Capture the cell that displays the provided text and extract its [x, y] central coordinate. 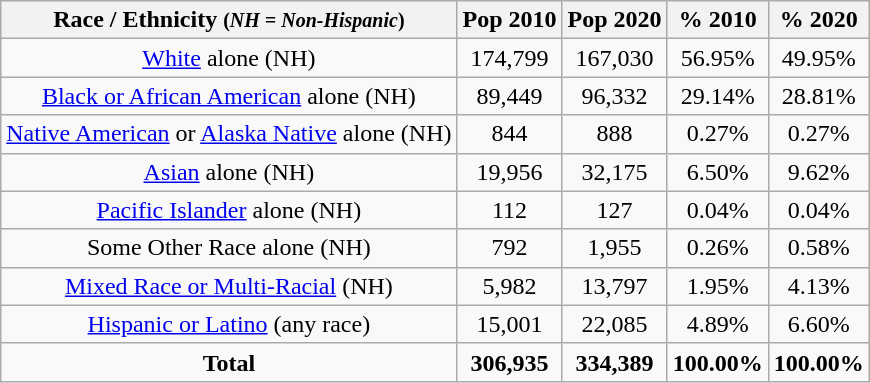
Native American or Alaska Native alone (NH) [229, 134]
174,799 [510, 58]
56.95% [718, 58]
112 [510, 210]
Pacific Islander alone (NH) [229, 210]
White alone (NH) [229, 58]
792 [510, 248]
Total [229, 362]
Black or African American alone (NH) [229, 96]
4.13% [818, 286]
6.60% [818, 324]
127 [614, 210]
Race / Ethnicity (NH = Non-Hispanic) [229, 20]
19,956 [510, 172]
49.95% [818, 58]
15,001 [510, 324]
6.50% [718, 172]
Mixed Race or Multi-Racial (NH) [229, 286]
306,935 [510, 362]
0.26% [718, 248]
Pop 2020 [614, 20]
5,982 [510, 286]
Some Other Race alone (NH) [229, 248]
28.81% [818, 96]
Asian alone (NH) [229, 172]
% 2010 [718, 20]
13,797 [614, 286]
Pop 2010 [510, 20]
4.89% [718, 324]
% 2020 [818, 20]
89,449 [510, 96]
888 [614, 134]
9.62% [818, 172]
96,332 [614, 96]
844 [510, 134]
29.14% [718, 96]
0.58% [818, 248]
32,175 [614, 172]
334,389 [614, 362]
22,085 [614, 324]
Hispanic or Latino (any race) [229, 324]
1,955 [614, 248]
1.95% [718, 286]
167,030 [614, 58]
